Detect which cell encompasses the target text, then output its (X, Y) center coordinate. 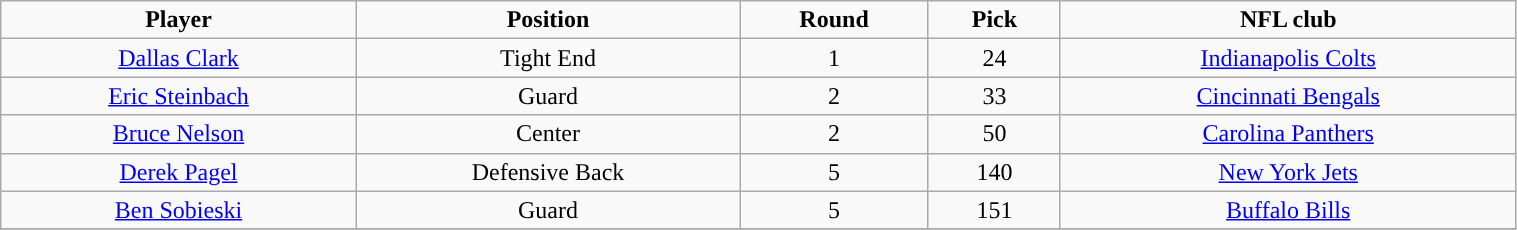
New York Jets (1288, 172)
Round (834, 20)
140 (994, 172)
Indianapolis Colts (1288, 58)
Player (179, 20)
Pick (994, 20)
33 (994, 96)
Derek Pagel (179, 172)
Buffalo Bills (1288, 210)
1 (834, 58)
50 (994, 134)
Defensive Back (548, 172)
24 (994, 58)
Cincinnati Bengals (1288, 96)
Carolina Panthers (1288, 134)
Position (548, 20)
Tight End (548, 58)
Bruce Nelson (179, 134)
151 (994, 210)
Eric Steinbach (179, 96)
Ben Sobieski (179, 210)
NFL club (1288, 20)
Center (548, 134)
Dallas Clark (179, 58)
